Determine the [X, Y] coordinate at the center of the cell enclosing the given text.  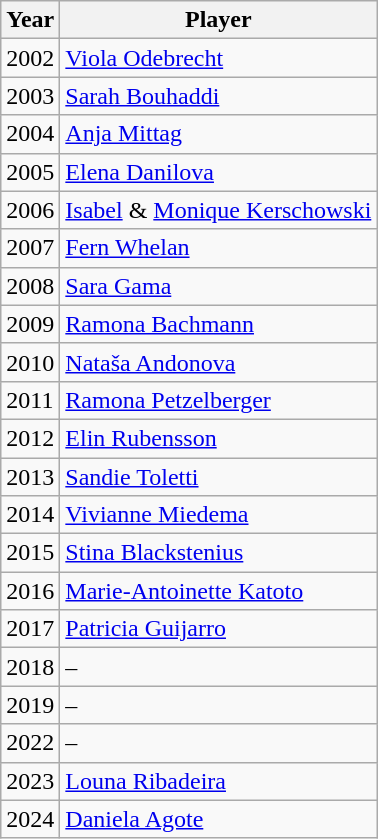
Viola Odebrecht [218, 58]
Sandie Toletti [218, 477]
2007 [30, 248]
2013 [30, 477]
Daniela Agote [218, 819]
Ramona Petzelberger [218, 400]
2024 [30, 819]
Elena Danilova [218, 172]
2017 [30, 629]
Ramona Bachmann [218, 324]
Sarah Bouhaddi [218, 96]
2006 [30, 210]
Anja Mittag [218, 134]
2022 [30, 743]
Stina Blackstenius [218, 553]
Louna Ribadeira [218, 781]
Year [30, 20]
2010 [30, 362]
Vivianne Miedema [218, 515]
Fern Whelan [218, 248]
2018 [30, 667]
2015 [30, 553]
Patricia Guijarro [218, 629]
Marie-Antoinette Katoto [218, 591]
2004 [30, 134]
2005 [30, 172]
Player [218, 20]
2014 [30, 515]
Nataša Andonova [218, 362]
2016 [30, 591]
2019 [30, 705]
Isabel & Monique Kerschowski [218, 210]
Sara Gama [218, 286]
2023 [30, 781]
Elin Rubensson [218, 438]
2003 [30, 96]
2012 [30, 438]
2009 [30, 324]
2002 [30, 58]
2011 [30, 400]
2008 [30, 286]
